Identify which cell holds the provided text, then report its (X, Y) central coordinate. 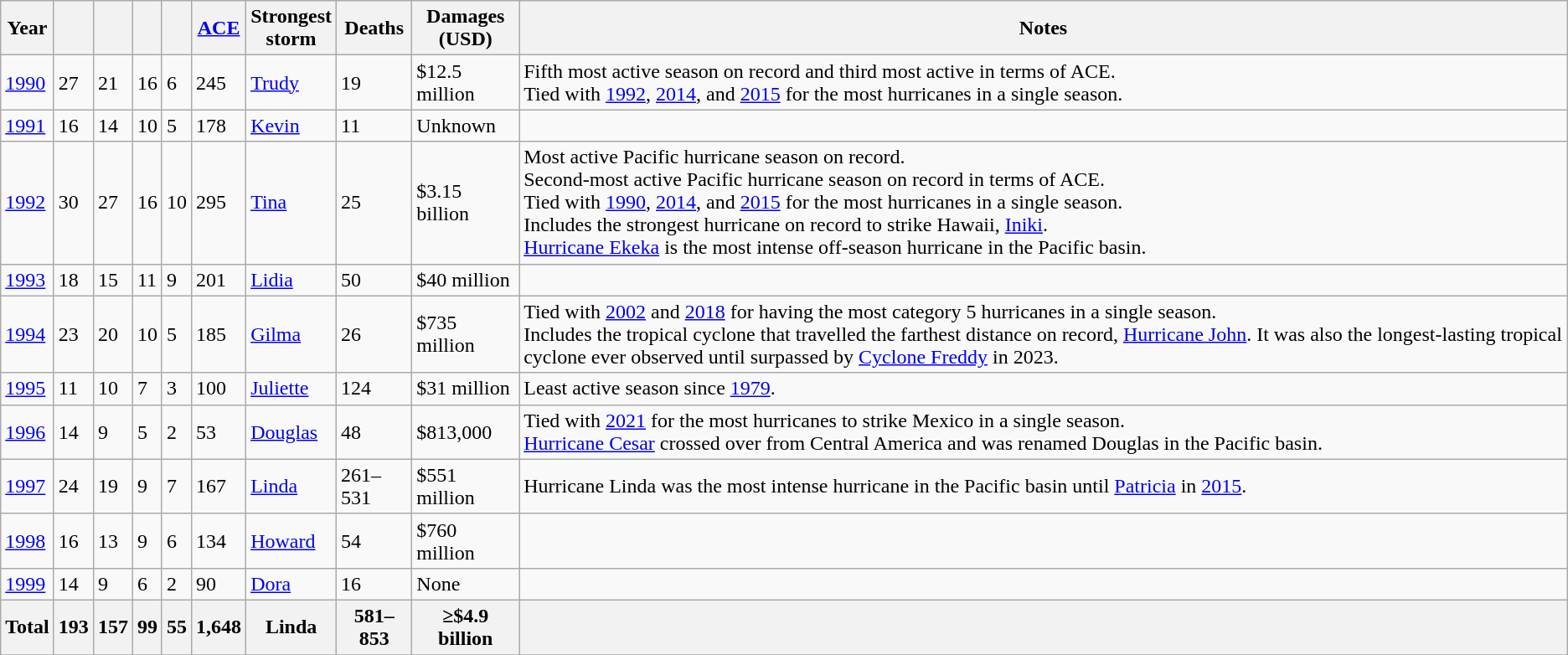
30 (74, 203)
Year (28, 28)
48 (374, 432)
1993 (28, 280)
$31 million (466, 389)
Least active season since 1979. (1044, 389)
Hurricane Linda was the most intense hurricane in the Pacific basin until Patricia in 2015. (1044, 486)
Total (28, 627)
26 (374, 334)
25 (374, 203)
20 (112, 334)
124 (374, 389)
Unknown (466, 126)
None (466, 584)
Juliette (291, 389)
1998 (28, 541)
1996 (28, 432)
≥$4.9 billion (466, 627)
157 (112, 627)
295 (219, 203)
167 (219, 486)
Damages(USD) (466, 28)
ACE (219, 28)
53 (219, 432)
Notes (1044, 28)
$12.5 million (466, 82)
55 (176, 627)
Dora (291, 584)
Kevin (291, 126)
581–853 (374, 627)
Fifth most active season on record and third most active in terms of ACE. Tied with 1992, 2014, and 2015 for the most hurricanes in a single season. (1044, 82)
Tina (291, 203)
23 (74, 334)
Douglas (291, 432)
15 (112, 280)
Lidia (291, 280)
$760 million (466, 541)
1,648 (219, 627)
185 (219, 334)
$40 million (466, 280)
1992 (28, 203)
Gilma (291, 334)
50 (374, 280)
90 (219, 584)
178 (219, 126)
193 (74, 627)
Deaths (374, 28)
1991 (28, 126)
18 (74, 280)
$813,000 (466, 432)
3 (176, 389)
1990 (28, 82)
201 (219, 280)
261–531 (374, 486)
1994 (28, 334)
24 (74, 486)
245 (219, 82)
Howard (291, 541)
$3.15 billion (466, 203)
54 (374, 541)
$735 million (466, 334)
$551 million (466, 486)
13 (112, 541)
100 (219, 389)
99 (147, 627)
Strongeststorm (291, 28)
1995 (28, 389)
Trudy (291, 82)
1997 (28, 486)
134 (219, 541)
21 (112, 82)
1999 (28, 584)
